Output the [X, Y] coordinate of the center of the cell containing the given text.  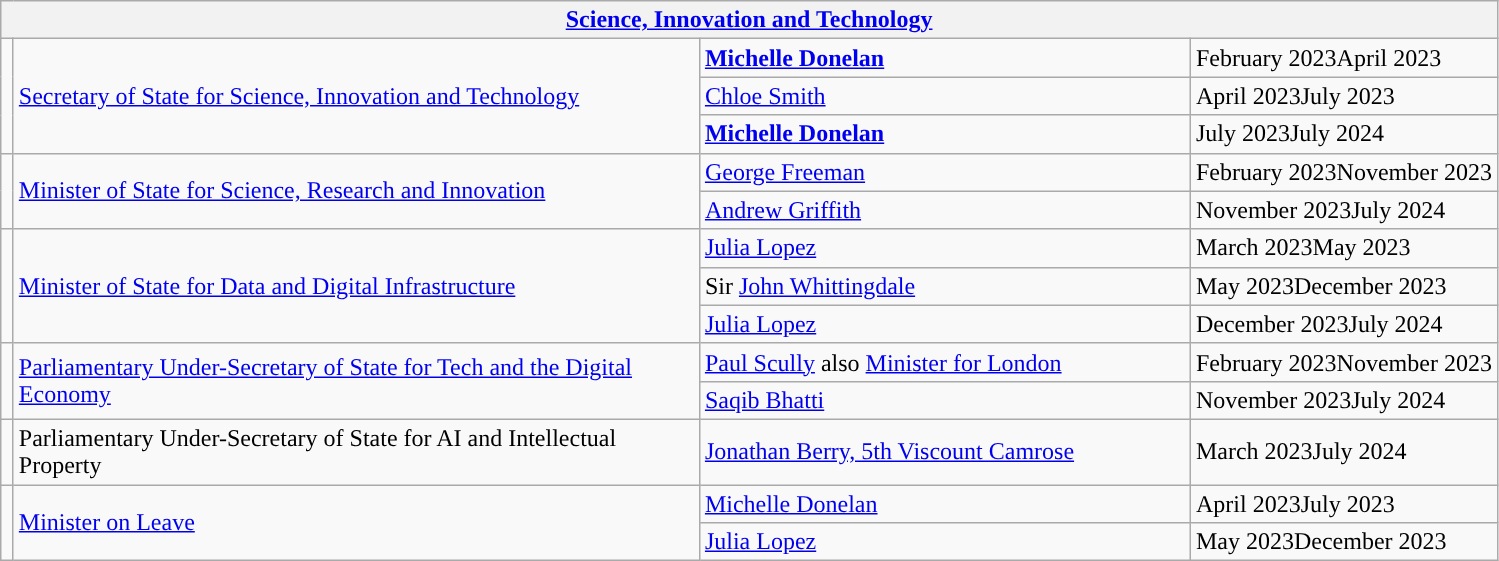
Andrew Griffith [944, 210]
July 2023July 2024 [1344, 134]
Saqib Bhatti [944, 400]
March 2023July 2024 [1344, 452]
Sir John Whittingdale [944, 286]
Science, Innovation and Technology [750, 20]
December 2023July 2024 [1344, 324]
Parliamentary Under-Secretary of State for AI and Intellectual Property [356, 452]
Jonathan Berry, 5th Viscount Camrose [944, 452]
Secretary of State for Science, Innovation and Technology [356, 96]
Minister of State for Science, Research and Innovation [356, 191]
Paul Scully also Minister for London [944, 362]
Minister of State for Data and Digital Infrastructure [356, 286]
Minister on Leave [356, 522]
Parliamentary Under-Secretary of State for Tech and the Digital Economy [356, 381]
March 2023May 2023 [1344, 248]
February 2023April 2023 [1344, 58]
George Freeman [944, 172]
Chloe Smith [944, 96]
